Locate the cell with the specified text and output its [x, y] center coordinate. 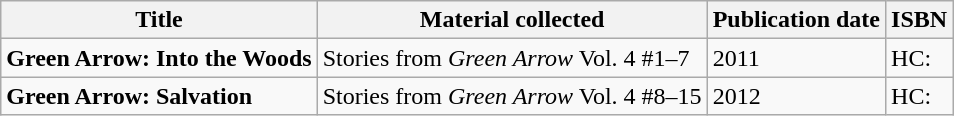
Material collected [512, 20]
Stories from Green Arrow Vol. 4 #8–15 [512, 96]
2011 [796, 58]
Stories from Green Arrow Vol. 4 #1–7 [512, 58]
Title [159, 20]
ISBN [920, 20]
2012 [796, 96]
Green Arrow: Into the Woods [159, 58]
Green Arrow: Salvation [159, 96]
Publication date [796, 20]
